From the cell containing the given text, extract its center point as (x, y) coordinate. 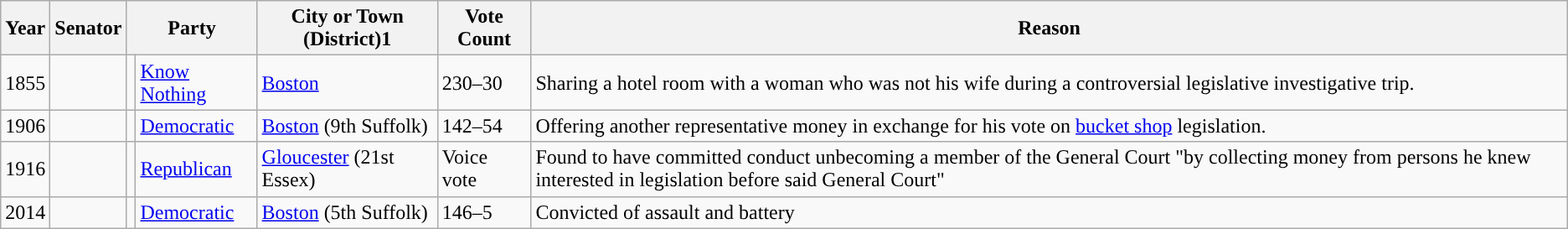
Senator (89, 29)
230–30 (484, 82)
146–5 (484, 212)
2014 (25, 212)
1916 (25, 169)
Year (25, 29)
Vote Count (484, 29)
Gloucester (21st Essex) (347, 169)
Boston (9th Suffolk) (347, 126)
Boston (5th Suffolk) (347, 212)
Republican (196, 169)
Convicted of assault and battery (1049, 212)
Voice vote (484, 169)
Reason (1049, 29)
Party (192, 29)
Offering another representative money in exchange for his vote on bucket shop legislation. (1049, 126)
1906 (25, 126)
1855 (25, 82)
Know Nothing (196, 82)
Boston (347, 82)
City or Town (District)1 (347, 29)
142–54 (484, 126)
Sharing a hotel room with a woman who was not his wife during a controversial legislative investigative trip. (1049, 82)
